For the text-containing cell, return its midpoint in (x, y) coordinate format. 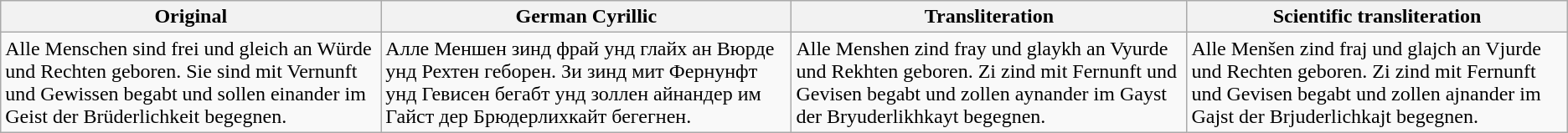
German Cyrillic (586, 17)
Transliteration (989, 17)
Scientific transliteration (1377, 17)
Original (191, 17)
